Find where the given text appears and provide that cell's center as [x, y] coordinate. 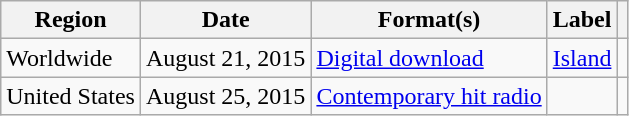
August 21, 2015 [225, 58]
Region [71, 20]
Contemporary hit radio [429, 96]
Worldwide [71, 58]
Digital download [429, 58]
Format(s) [429, 20]
Label [582, 20]
United States [71, 96]
Island [582, 58]
August 25, 2015 [225, 96]
Date [225, 20]
